Return the (X, Y) coordinate for the center point of the cell that contains the specified text.  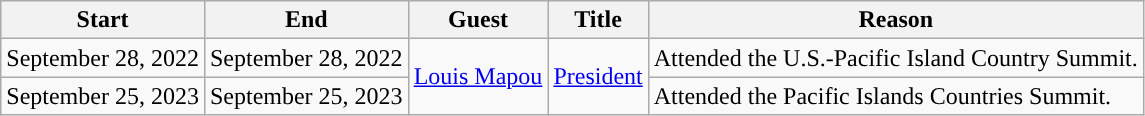
Start (103, 20)
President (598, 77)
Attended the U.S.-Pacific Island Country Summit. (896, 58)
Louis Mapou (478, 77)
Guest (478, 20)
Attended the Pacific Islands Countries Summit. (896, 96)
Reason (896, 20)
Title (598, 20)
End (306, 20)
